Search for the cell housing the specified text and yield its (x, y) center coordinate. 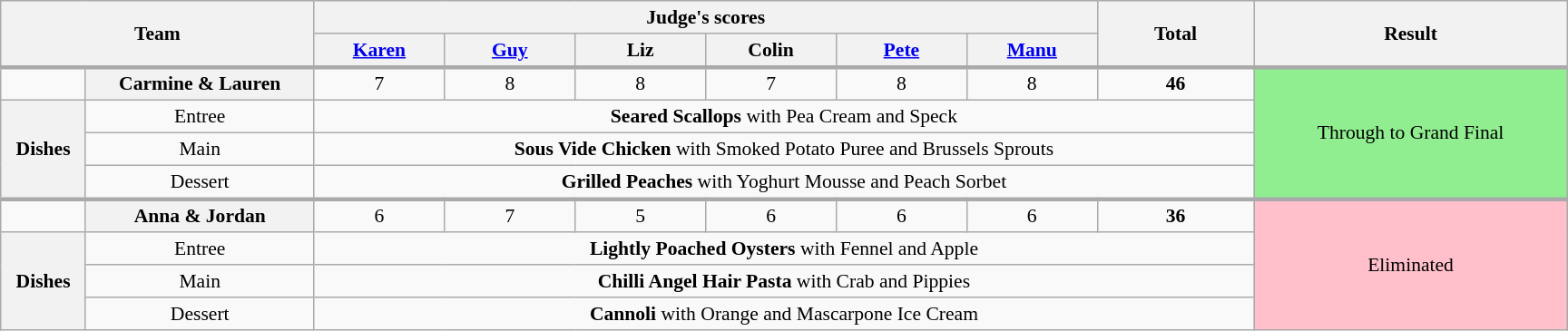
5 (641, 216)
Karen (379, 51)
36 (1176, 216)
Through to Grand Final (1410, 133)
Eliminated (1410, 264)
Carmine & Lauren (200, 83)
Pete (901, 51)
Manu (1032, 51)
Team (158, 34)
Grilled Peaches with Yoghurt Mousse and Peach Sorbet (784, 181)
Colin (771, 51)
46 (1176, 83)
Judge's scores (706, 17)
Result (1410, 34)
Cannoli with Orange and Mascarpone Ice Cream (784, 314)
Guy (510, 51)
Liz (641, 51)
Total (1176, 34)
Seared Scallops with Pea Cream and Speck (784, 117)
Chilli Angel Hair Pasta with Crab and Pippies (784, 281)
Sous Vide Chicken with Smoked Potato Puree and Brussels Sprouts (784, 150)
Lightly Poached Oysters with Fennel and Apple (784, 249)
Anna & Jordan (200, 216)
